Search for the cell housing the specified text and yield its (x, y) center coordinate. 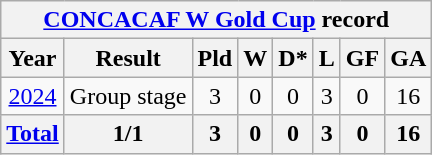
Result (128, 58)
Pld (215, 58)
2024 (33, 96)
Group stage (128, 96)
1/1 (128, 134)
GA (408, 58)
Year (33, 58)
GF (362, 58)
CONCACAF W Gold Cup record (216, 20)
Total (33, 134)
L (326, 58)
W (256, 58)
D* (293, 58)
